Return (X, Y) of the center of cell containing provided text 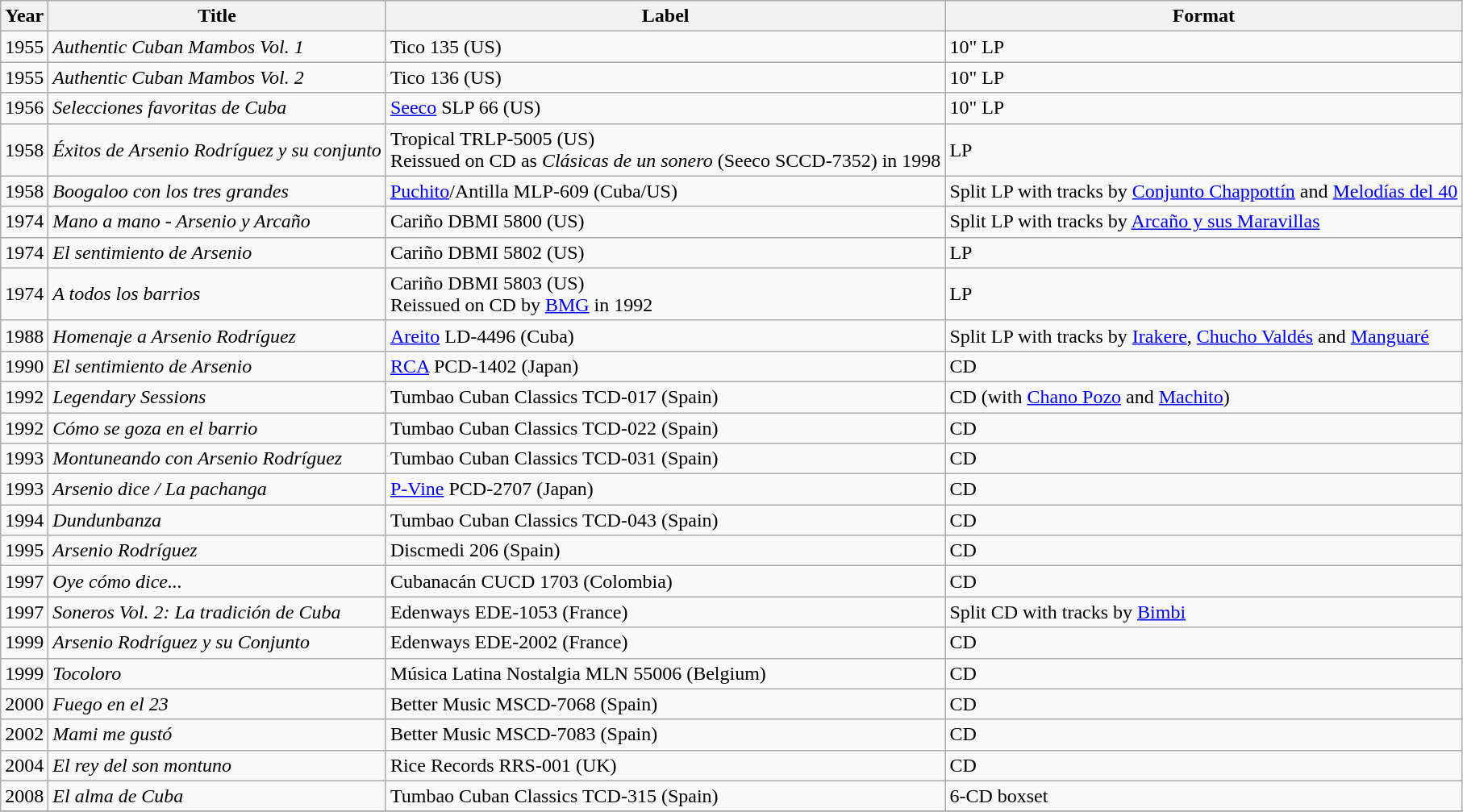
Rice Records RRS-001 (UK) (665, 765)
6-CD boxset (1203, 796)
Year (24, 16)
Better Music MSCD-7068 (Spain) (665, 704)
Puchito/Antilla MLP-609 (Cuba/US) (665, 191)
Cariño DBMI 5800 (US) (665, 222)
2008 (24, 796)
Tico 135 (US) (665, 47)
Better Music MSCD-7083 (Spain) (665, 735)
El rey del son montuno (218, 765)
1990 (24, 366)
Discmedi 206 (Spain) (665, 551)
1995 (24, 551)
Label (665, 16)
Tumbao Cuban Classics TCD-017 (Spain) (665, 397)
Legendary Sessions (218, 397)
Split LP with tracks by Conjunto Chappottín and Melodías del 40 (1203, 191)
Split LP with tracks by Arcaño y sus Maravillas (1203, 222)
Música Latina Nostalgia MLN 55006 (Belgium) (665, 673)
Split CD with tracks by Bimbi (1203, 612)
El alma de Cuba (218, 796)
Title (218, 16)
Tumbao Cuban Classics TCD-031 (Spain) (665, 459)
1988 (24, 335)
2004 (24, 765)
A todos los barrios (218, 294)
P-Vine PCD-2707 (Japan) (665, 489)
Tumbao Cuban Classics TCD-315 (Spain) (665, 796)
Mami me gustó (218, 735)
Seeco SLP 66 (US) (665, 108)
Tumbao Cuban Classics TCD-022 (Spain) (665, 428)
Homenaje a Arsenio Rodríguez (218, 335)
Selecciones favoritas de Cuba (218, 108)
Montuneando con Arsenio Rodríguez (218, 459)
Split LP with tracks by Irakere, Chucho Valdés and Manguaré (1203, 335)
Mano a mano - Arsenio y Arcaño (218, 222)
Edenways EDE-2002 (France) (665, 643)
Tico 136 (US) (665, 77)
Authentic Cuban Mambos Vol. 2 (218, 77)
Oye cómo dice... (218, 581)
Soneros Vol. 2: La tradición de Cuba (218, 612)
Authentic Cuban Mambos Vol. 1 (218, 47)
Tumbao Cuban Classics TCD-043 (Spain) (665, 520)
Areito LD-4496 (Cuba) (665, 335)
2000 (24, 704)
Arsenio Rodríguez y su Conjunto (218, 643)
Edenways EDE-1053 (France) (665, 612)
CD (with Chano Pozo and Machito) (1203, 397)
Arsenio dice / La pachanga (218, 489)
RCA PCD-1402 (Japan) (665, 366)
Arsenio Rodríguez (218, 551)
Éxitos de Arsenio Rodríguez y su conjunto (218, 150)
Format (1203, 16)
Cómo se goza en el barrio (218, 428)
1956 (24, 108)
Dundunbanza (218, 520)
Cariño DBMI 5803 (US)Reissued on CD by BMG in 1992 (665, 294)
2002 (24, 735)
Boogaloo con los tres grandes (218, 191)
Cubanacán CUCD 1703 (Colombia) (665, 581)
Cariño DBMI 5802 (US) (665, 252)
Fuego en el 23 (218, 704)
Tropical TRLP-5005 (US)Reissued on CD as Clásicas de un sonero (Seeco SCCD-7352) in 1998 (665, 150)
1994 (24, 520)
Tocoloro (218, 673)
